Provide the (x, y) coordinate of the cell's center where the given text is located.  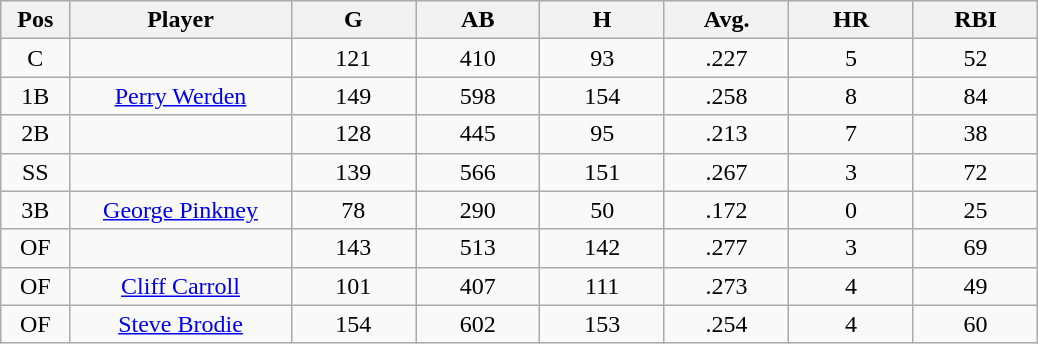
121 (353, 58)
49 (976, 286)
7 (851, 134)
.213 (726, 134)
52 (976, 58)
Cliff Carroll (180, 286)
RBI (976, 20)
410 (478, 58)
50 (602, 210)
142 (602, 248)
84 (976, 96)
407 (478, 286)
.258 (726, 96)
SS (36, 172)
95 (602, 134)
101 (353, 286)
Player (180, 20)
111 (602, 286)
Perry Werden (180, 96)
.227 (726, 58)
38 (976, 134)
AB (478, 20)
513 (478, 248)
3B (36, 210)
C (36, 58)
69 (976, 248)
151 (602, 172)
Steve Brodie (180, 324)
139 (353, 172)
G (353, 20)
598 (478, 96)
Avg. (726, 20)
Pos (36, 20)
1B (36, 96)
8 (851, 96)
149 (353, 96)
.277 (726, 248)
25 (976, 210)
George Pinkney (180, 210)
566 (478, 172)
5 (851, 58)
602 (478, 324)
.172 (726, 210)
.273 (726, 286)
153 (602, 324)
128 (353, 134)
.254 (726, 324)
2B (36, 134)
72 (976, 172)
445 (478, 134)
H (602, 20)
.267 (726, 172)
290 (478, 210)
HR (851, 20)
93 (602, 58)
0 (851, 210)
143 (353, 248)
60 (976, 324)
78 (353, 210)
